Detect which cell encompasses the target text, then output its [X, Y] center coordinate. 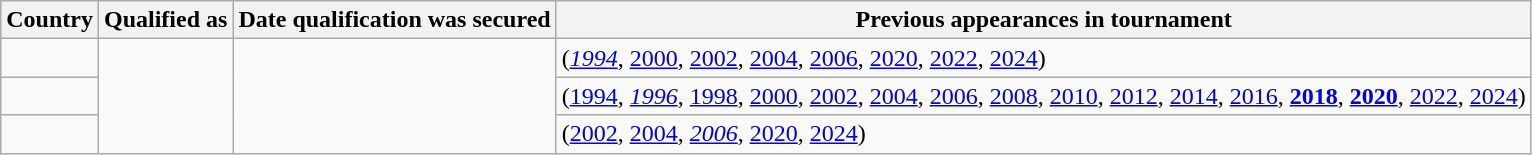
Previous appearances in tournament [1044, 20]
(2002, 2004, 2006, 2020, 2024) [1044, 134]
Country [50, 20]
Date qualification was secured [394, 20]
(1994, 1996, 1998, 2000, 2002, 2004, 2006, 2008, 2010, 2012, 2014, 2016, 2018, 2020, 2022, 2024) [1044, 96]
(1994, 2000, 2002, 2004, 2006, 2020, 2022, 2024) [1044, 58]
Qualified as [165, 20]
